Determine the [x, y] coordinate at the center of the cell enclosing the given text.  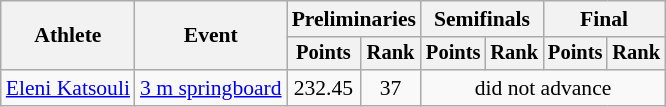
Eleni Katsouli [68, 88]
Event [211, 36]
3 m springboard [211, 88]
Preliminaries [354, 19]
Semifinals [482, 19]
232.45 [324, 88]
37 [390, 88]
Athlete [68, 36]
Final [604, 19]
did not advance [543, 88]
